Determine the [x, y] coordinate at the center of the cell enclosing the given text.  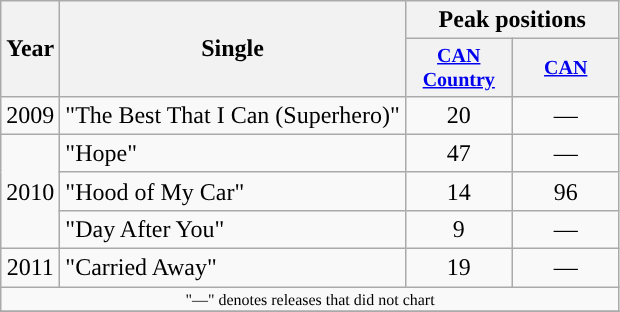
9 [458, 229]
19 [458, 268]
"The Best That I Can (Superhero)" [232, 115]
2011 [30, 268]
Single [232, 49]
CAN Country [458, 68]
96 [566, 191]
2010 [30, 191]
Year [30, 49]
2009 [30, 115]
CAN [566, 68]
20 [458, 115]
"—" denotes releases that did not chart [310, 299]
Peak positions [512, 20]
"Carried Away" [232, 268]
14 [458, 191]
"Hope" [232, 153]
"Day After You" [232, 229]
47 [458, 153]
"Hood of My Car" [232, 191]
